Search for the cell housing the specified text and yield its (x, y) center coordinate. 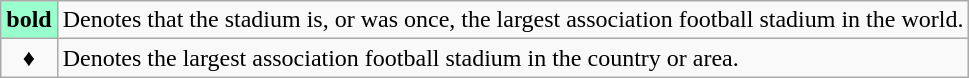
bold (29, 20)
Denotes that the stadium is, or was once, the largest association football stadium in the world. (513, 20)
Denotes the largest association football stadium in the country or area. (513, 58)
♦ (29, 58)
